Search for the cell housing the specified text and yield its [X, Y] center coordinate. 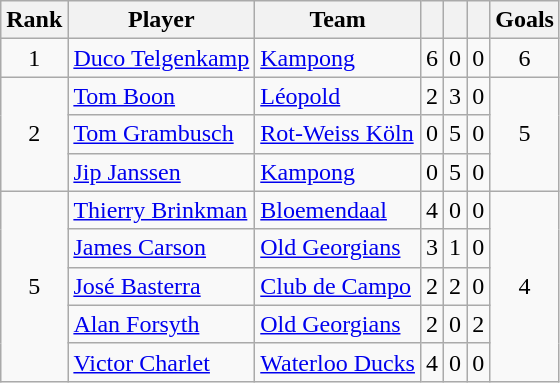
Bloemendaal [338, 210]
Rot-Weiss Köln [338, 134]
Waterloo Ducks [338, 362]
Victor Charlet [162, 362]
Club de Campo [338, 286]
Jip Janssen [162, 172]
Alan Forsyth [162, 324]
Team [338, 20]
Tom Boon [162, 96]
Player [162, 20]
Thierry Brinkman [162, 210]
Rank [34, 20]
Tom Grambusch [162, 134]
Léopold [338, 96]
Duco Telgenkamp [162, 58]
James Carson [162, 248]
Goals [525, 20]
José Basterra [162, 286]
